Capture the cell that displays the provided text and extract its [x, y] central coordinate. 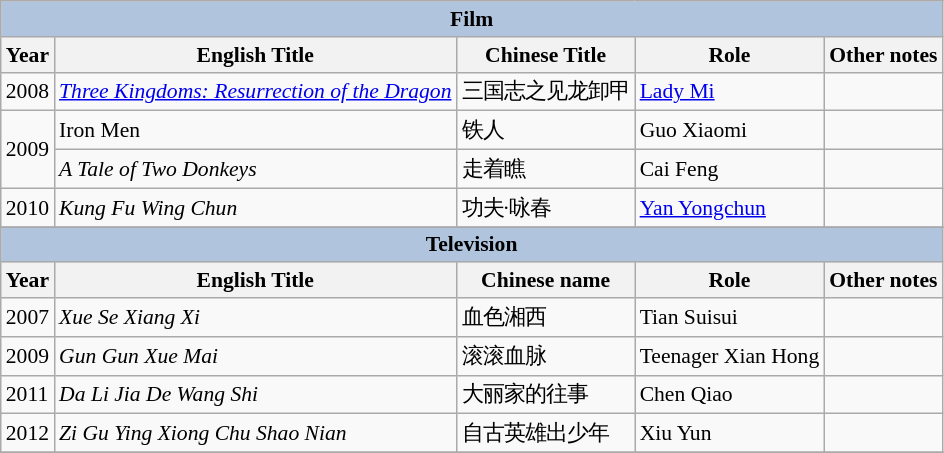
2007 [28, 318]
Zi Gu Ying Xiong Chu Shao Nian [255, 434]
A Tale of Two Donkeys [255, 170]
2012 [28, 434]
2011 [28, 394]
Television [472, 245]
Three Kingdoms: Resurrection of the Dragon [255, 92]
Kung Fu Wing Chun [255, 208]
Xiu Yun [730, 434]
Teenager Xian Hong [730, 356]
铁人 [545, 130]
滚滚血脉 [545, 356]
大丽家的往事 [545, 394]
Chen Qiao [730, 394]
Iron Men [255, 130]
Guo Xiaomi [730, 130]
Xue Se Xiang Xi [255, 318]
Da Li Jia De Wang Shi [255, 394]
血色湘西 [545, 318]
Film [472, 19]
2008 [28, 92]
Chinese name [545, 281]
Gun Gun Xue Mai [255, 356]
Lady Mi [730, 92]
Tian Suisui [730, 318]
2010 [28, 208]
Yan Yongchun [730, 208]
自古英雄出少年 [545, 434]
功夫·咏春 [545, 208]
Chinese Title [545, 55]
走着瞧 [545, 170]
三国志之见龙卸甲 [545, 92]
Cai Feng [730, 170]
